Locate the cell with the specified text and output its [x, y] center coordinate. 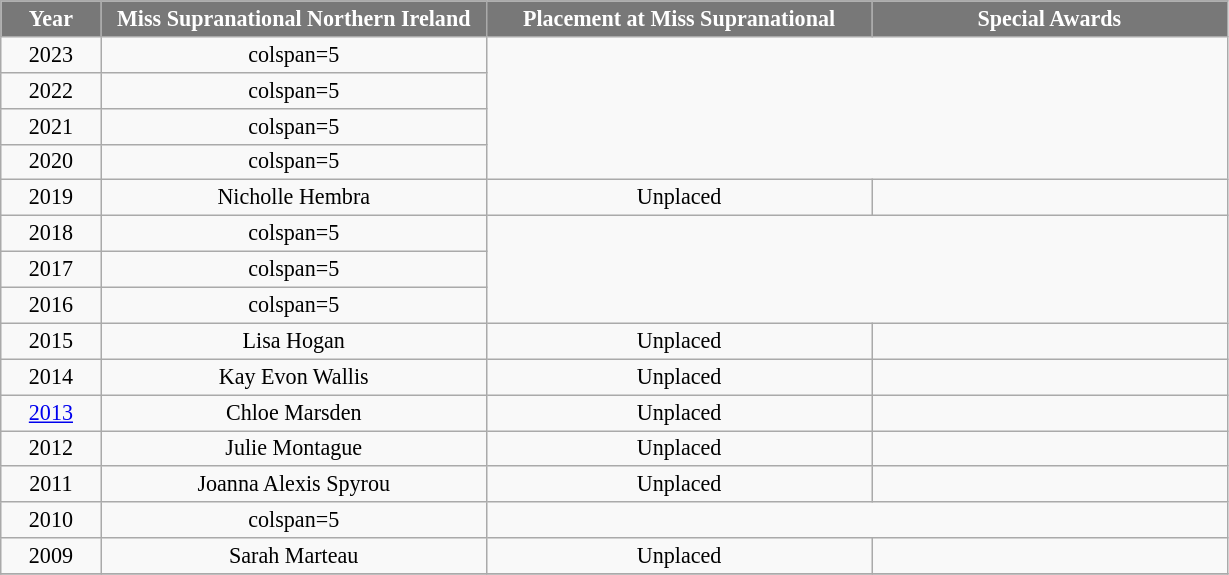
Sarah Marteau [294, 556]
2009 [51, 556]
2015 [51, 341]
2021 [51, 126]
Special Awards [1050, 18]
2011 [51, 484]
2010 [51, 520]
Year [51, 18]
Joanna Alexis Spyrou [294, 484]
2016 [51, 305]
2017 [51, 269]
2019 [51, 198]
2020 [51, 162]
Miss Supranational Northern Ireland [294, 18]
Julie Montague [294, 448]
2014 [51, 377]
2012 [51, 448]
Lisa Hogan [294, 341]
2013 [51, 412]
Placement at Miss Supranational [678, 18]
2023 [51, 54]
2022 [51, 90]
Chloe Marsden [294, 412]
Kay Evon Wallis [294, 377]
2018 [51, 233]
Nicholle Hembra [294, 198]
